Return the [X, Y] coordinate for the center point of the cell that contains the specified text.  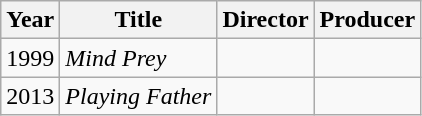
Director [266, 20]
1999 [30, 58]
Producer [368, 20]
Title [138, 20]
Playing Father [138, 96]
2013 [30, 96]
Year [30, 20]
Mind Prey [138, 58]
